Extract the [X, Y] coordinate from the center of the cell holding the provided text.  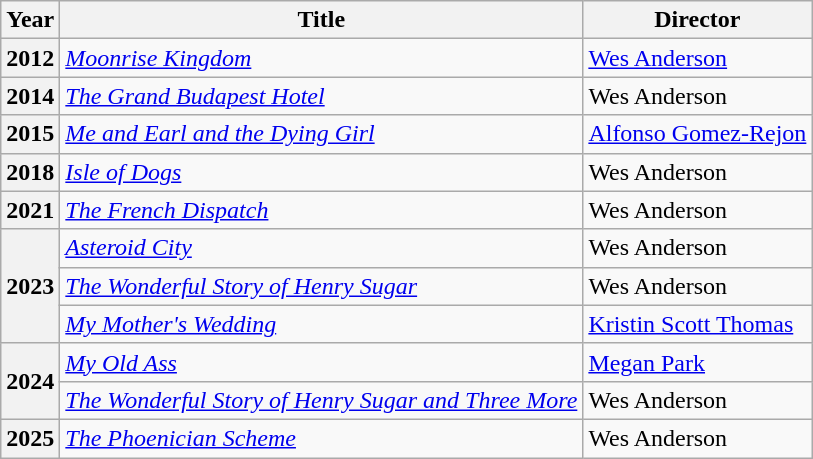
2021 [30, 210]
2018 [30, 172]
2025 [30, 438]
The French Dispatch [322, 210]
Director [698, 20]
The Grand Budapest Hotel [322, 96]
2014 [30, 96]
The Wonderful Story of Henry Sugar and Three More [322, 400]
Me and Earl and the Dying Girl [322, 134]
2024 [30, 381]
Asteroid City [322, 248]
My Old Ass [322, 362]
Kristin Scott Thomas [698, 324]
Alfonso Gomez-Rejon [698, 134]
2015 [30, 134]
Megan Park [698, 362]
The Wonderful Story of Henry Sugar [322, 286]
Title [322, 20]
2012 [30, 58]
Moonrise Kingdom [322, 58]
My Mother's Wedding [322, 324]
2023 [30, 286]
Year [30, 20]
Isle of Dogs [322, 172]
The Phoenician Scheme [322, 438]
